Search for the cell housing the specified text and yield its [x, y] center coordinate. 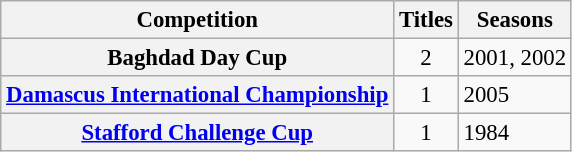
Damascus International Championship [198, 95]
Stafford Challenge Cup [198, 133]
1984 [514, 133]
Seasons [514, 20]
2 [426, 58]
Baghdad Day Cup [198, 58]
Titles [426, 20]
2001, 2002 [514, 58]
Competition [198, 20]
2005 [514, 95]
